Pinpoint the cell where the given text exists, returning its [x, y] midpoint coordinate. 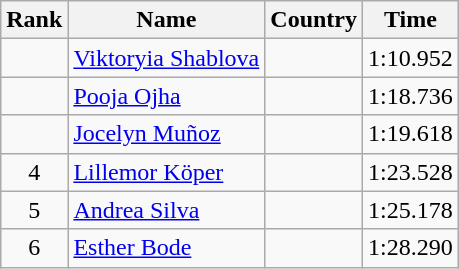
1:19.618 [411, 134]
Andrea Silva [166, 210]
Lillemor Köper [166, 172]
1:18.736 [411, 96]
Viktoryia Shablova [166, 58]
1:25.178 [411, 210]
Jocelyn Muñoz [166, 134]
5 [34, 210]
1:23.528 [411, 172]
Country [314, 20]
Time [411, 20]
Name [166, 20]
1:28.290 [411, 248]
Esther Bode [166, 248]
Rank [34, 20]
1:10.952 [411, 58]
6 [34, 248]
4 [34, 172]
Pooja Ojha [166, 96]
